Extract the [X, Y] coordinate from the center of the cell holding the provided text.  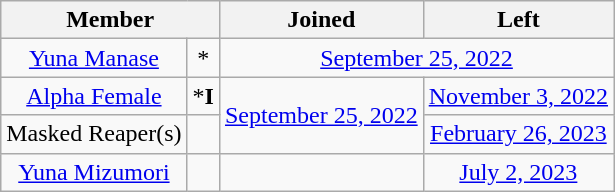
* [203, 58]
July 2, 2023 [518, 172]
Member [110, 20]
February 26, 2023 [518, 134]
Left [518, 20]
Yuna Manase [94, 58]
Masked Reaper(s) [94, 134]
Yuna Mizumori [94, 172]
November 3, 2022 [518, 96]
Joined [321, 20]
*I [203, 96]
Alpha Female [94, 96]
